For the text-containing cell, return its midpoint in [x, y] coordinate format. 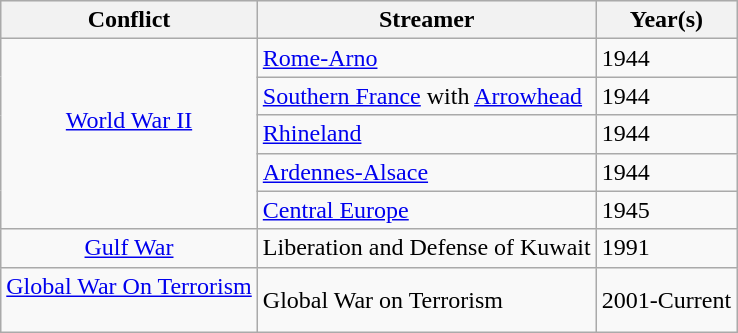
Streamer [426, 20]
World War II [130, 134]
Rome-Arno [426, 58]
Rhineland [426, 134]
Liberation and Defense of Kuwait [426, 248]
1945 [666, 210]
Central Europe [426, 210]
Year(s) [666, 20]
2001-Current [666, 300]
Global War On Terrorism [130, 300]
Conflict [130, 20]
Gulf War [130, 248]
Global War on Terrorism [426, 300]
Ardennes-Alsace [426, 172]
Southern France with Arrowhead [426, 96]
1991 [666, 248]
